Return the [x, y] coordinate for the center point of the cell that contains the specified text.  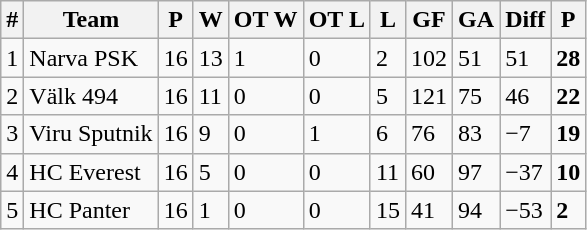
GF [428, 20]
HC Everest [91, 172]
10 [568, 172]
75 [476, 96]
94 [476, 210]
−53 [526, 210]
Narva PSK [91, 58]
102 [428, 58]
121 [428, 96]
GA [476, 20]
OT W [266, 20]
41 [428, 210]
4 [12, 172]
9 [210, 134]
60 [428, 172]
22 [568, 96]
L [388, 20]
13 [210, 58]
15 [388, 210]
W [210, 20]
6 [388, 134]
46 [526, 96]
−7 [526, 134]
−37 [526, 172]
28 [568, 58]
Viru Sputnik [91, 134]
Diff [526, 20]
97 [476, 172]
19 [568, 134]
OT L [336, 20]
3 [12, 134]
# [12, 20]
Team [91, 20]
Välk 494 [91, 96]
83 [476, 134]
76 [428, 134]
HC Panter [91, 210]
